Pinpoint the cell where the given text exists, returning its (X, Y) midpoint coordinate. 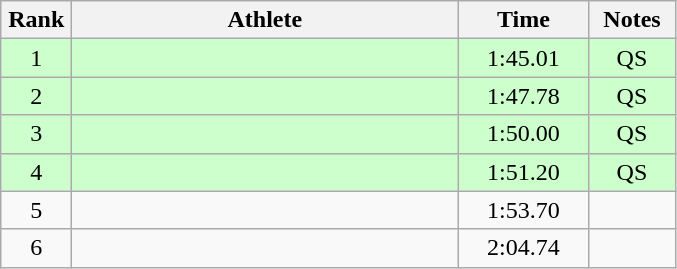
1:47.78 (524, 96)
Time (524, 20)
2 (36, 96)
1:50.00 (524, 134)
Notes (632, 20)
5 (36, 210)
1:51.20 (524, 172)
1:45.01 (524, 58)
Athlete (265, 20)
1:53.70 (524, 210)
3 (36, 134)
2:04.74 (524, 248)
6 (36, 248)
Rank (36, 20)
4 (36, 172)
1 (36, 58)
